Return [X, Y] of the center of cell containing provided text 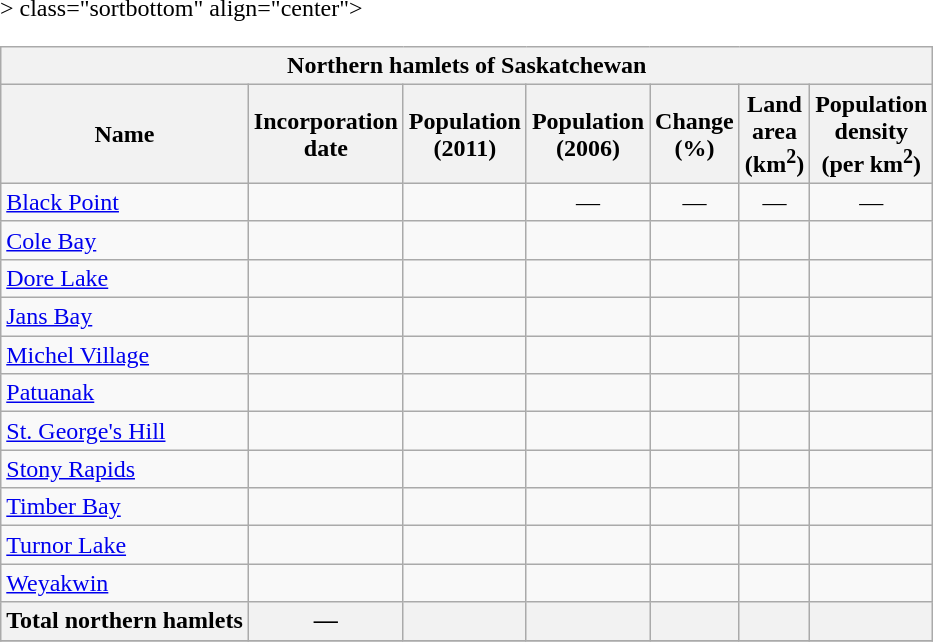
Patuanak [125, 393]
Jans Bay [125, 317]
Dore Lake [125, 278]
Cole Bay [125, 240]
Change(%) [695, 134]
Name [125, 134]
Northern hamlets of Saskatchewan [467, 66]
Population(2011) [464, 134]
Turnor Lake [125, 545]
St. George's Hill [125, 431]
Populationdensity(per km2) [872, 134]
Black Point [125, 202]
Population(2006) [588, 134]
Stony Rapids [125, 469]
Landarea(km2) [774, 134]
Weyakwin [125, 583]
Michel Village [125, 355]
Timber Bay [125, 507]
Total northern hamlets [125, 621]
Incorporationdate [326, 134]
